Determine the [X, Y] coordinate at the center of the cell enclosing the given text.  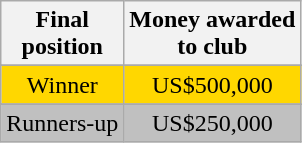
US$250,000 [212, 123]
Runners-up [62, 123]
Finalposition [62, 34]
Money awardedto club [212, 34]
Winner [62, 85]
US$500,000 [212, 85]
